Detect which cell encompasses the target text, then output its [X, Y] center coordinate. 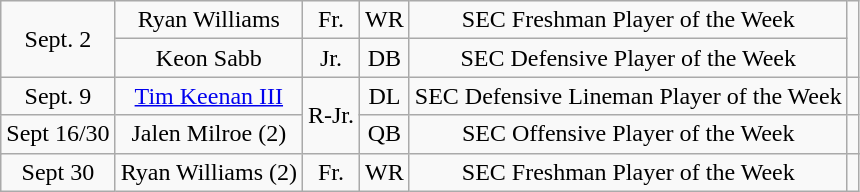
Tim Keenan III [208, 96]
SEC Defensive Player of the Week [628, 58]
Ryan Williams (2) [208, 172]
R-Jr. [330, 115]
Sept. 2 [58, 39]
Jr. [330, 58]
QB [385, 134]
DL [385, 96]
SEC Defensive Lineman Player of the Week [628, 96]
Jalen Milroe (2) [208, 134]
Ryan Williams [208, 20]
Keon Sabb [208, 58]
DB [385, 58]
Sept 30 [58, 172]
Sept 16/30 [58, 134]
Sept. 9 [58, 96]
SEC Offensive Player of the Week [628, 134]
